Determine the [X, Y] coordinate at the center of the cell enclosing the given text.  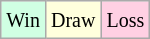
Win [24, 20]
Draw [72, 20]
Loss [126, 20]
